Provide the [X, Y] coordinate of the cell's center where the given text is located.  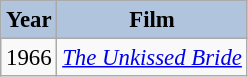
The Unkissed Bride [152, 58]
1966 [29, 58]
Year [29, 20]
Film [152, 20]
